From the cell containing the given text, extract its center point as (x, y) coordinate. 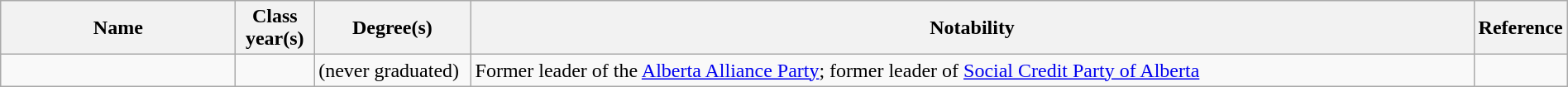
Class year(s) (275, 28)
Name (118, 28)
(never graduated) (392, 70)
Reference (1520, 28)
Notability (973, 28)
Former leader of the Alberta Alliance Party; former leader of Social Credit Party of Alberta (973, 70)
Degree(s) (392, 28)
